Detect which cell encompasses the target text, then output its (X, Y) center coordinate. 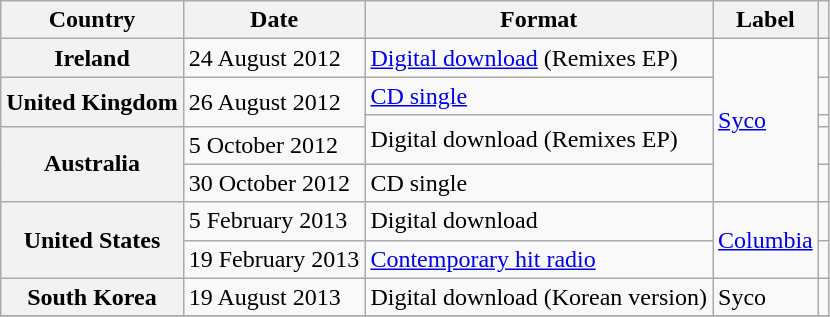
26 August 2012 (274, 102)
Date (274, 20)
24 August 2012 (274, 58)
Country (92, 20)
Ireland (92, 58)
Digital download (539, 221)
United States (92, 240)
United Kingdom (92, 102)
Digital download (Korean version) (539, 297)
5 February 2013 (274, 221)
Label (766, 20)
South Korea (92, 297)
Contemporary hit radio (539, 259)
19 August 2013 (274, 297)
19 February 2013 (274, 259)
30 October 2012 (274, 183)
Australia (92, 164)
Columbia (766, 240)
Format (539, 20)
5 October 2012 (274, 145)
